Extract the [X, Y] coordinate from the center of the cell holding the provided text.  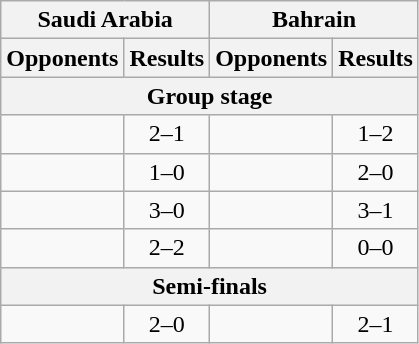
0–0 [376, 248]
Saudi Arabia [106, 20]
Semi-finals [210, 286]
Bahrain [314, 20]
1–0 [167, 172]
3–1 [376, 210]
2–2 [167, 248]
3–0 [167, 210]
1–2 [376, 134]
Group stage [210, 96]
